Return the [X, Y] coordinate for the center point of the cell that contains the specified text.  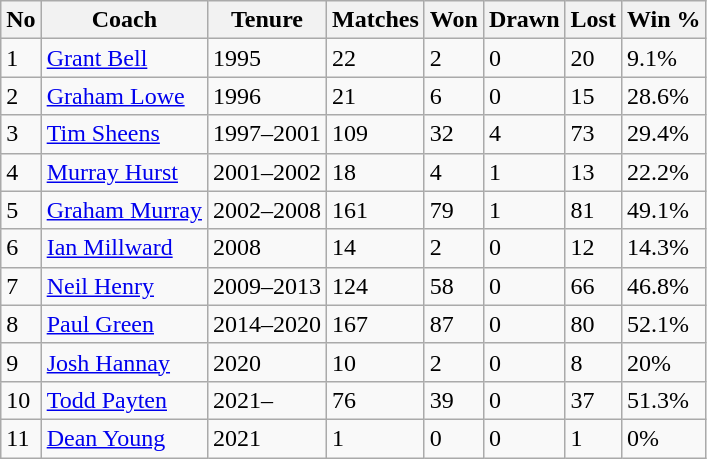
Tenure [266, 20]
2002–2008 [266, 210]
9 [21, 362]
81 [593, 210]
87 [454, 324]
Josh Hannay [124, 362]
13 [593, 172]
51.3% [664, 400]
1995 [266, 58]
46.8% [664, 286]
76 [376, 400]
Coach [124, 20]
73 [593, 134]
58 [454, 286]
1997–2001 [266, 134]
39 [454, 400]
161 [376, 210]
Matches [376, 20]
15 [593, 96]
Drawn [524, 20]
167 [376, 324]
0% [664, 438]
66 [593, 286]
2008 [266, 248]
Graham Lowe [124, 96]
No [21, 20]
80 [593, 324]
3 [21, 134]
Win % [664, 20]
22 [376, 58]
28.6% [664, 96]
109 [376, 134]
22.2% [664, 172]
2014–2020 [266, 324]
37 [593, 400]
Neil Henry [124, 286]
Won [454, 20]
2001–2002 [266, 172]
20% [664, 362]
124 [376, 286]
12 [593, 248]
Graham Murray [124, 210]
14.3% [664, 248]
Murray Hurst [124, 172]
7 [21, 286]
49.1% [664, 210]
20 [593, 58]
Grant Bell [124, 58]
32 [454, 134]
Dean Young [124, 438]
Ian Millward [124, 248]
Tim Sheens [124, 134]
5 [21, 210]
2020 [266, 362]
52.1% [664, 324]
Lost [593, 20]
9.1% [664, 58]
Todd Payten [124, 400]
29.4% [664, 134]
2021– [266, 400]
18 [376, 172]
Paul Green [124, 324]
21 [376, 96]
14 [376, 248]
2009–2013 [266, 286]
2021 [266, 438]
11 [21, 438]
79 [454, 210]
1996 [266, 96]
